Provide the (x, y) coordinate of the cell's center where the given text is located.  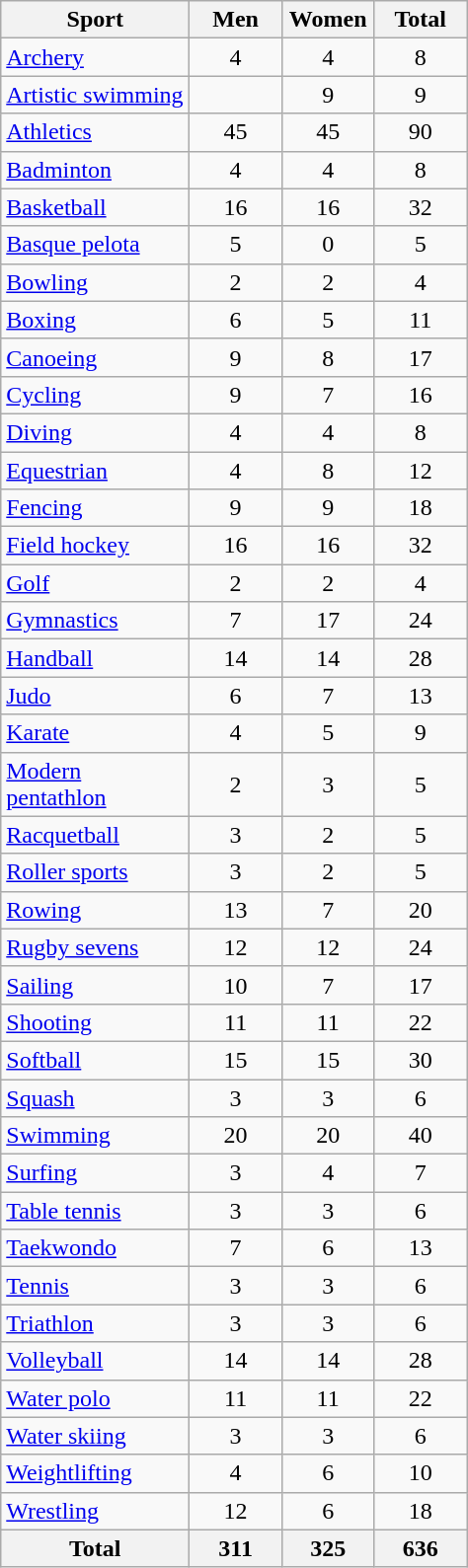
Racquetball (95, 835)
Sailing (95, 985)
Judo (95, 696)
Volleyball (95, 1361)
40 (421, 1136)
Wrestling (95, 1511)
Badminton (95, 170)
Swimming (95, 1136)
325 (328, 1548)
Handball (95, 658)
636 (421, 1548)
Sport (95, 20)
Roller sports (95, 872)
Women (328, 20)
Golf (95, 583)
Bowling (95, 282)
Athletics (95, 132)
Cycling (95, 395)
Rugby sevens (95, 947)
Karate (95, 733)
Rowing (95, 910)
Taekwondo (95, 1248)
30 (421, 1060)
Table tennis (95, 1211)
90 (421, 132)
Archery (95, 57)
Tennis (95, 1286)
Diving (95, 432)
Basketball (95, 207)
Basque pelota (95, 245)
0 (328, 245)
Triathlon (95, 1323)
Modern pentathlon (95, 784)
Men (236, 20)
Shooting (95, 1022)
Boxing (95, 320)
Water skiing (95, 1436)
Softball (95, 1060)
Field hockey (95, 546)
Gymnastics (95, 621)
Water polo (95, 1398)
Artistic swimming (95, 95)
Surfing (95, 1173)
311 (236, 1548)
Equestrian (95, 471)
Fencing (95, 508)
Canoeing (95, 357)
Weightlifting (95, 1473)
Squash (95, 1098)
